Detect which cell encompasses the target text, then output its [x, y] center coordinate. 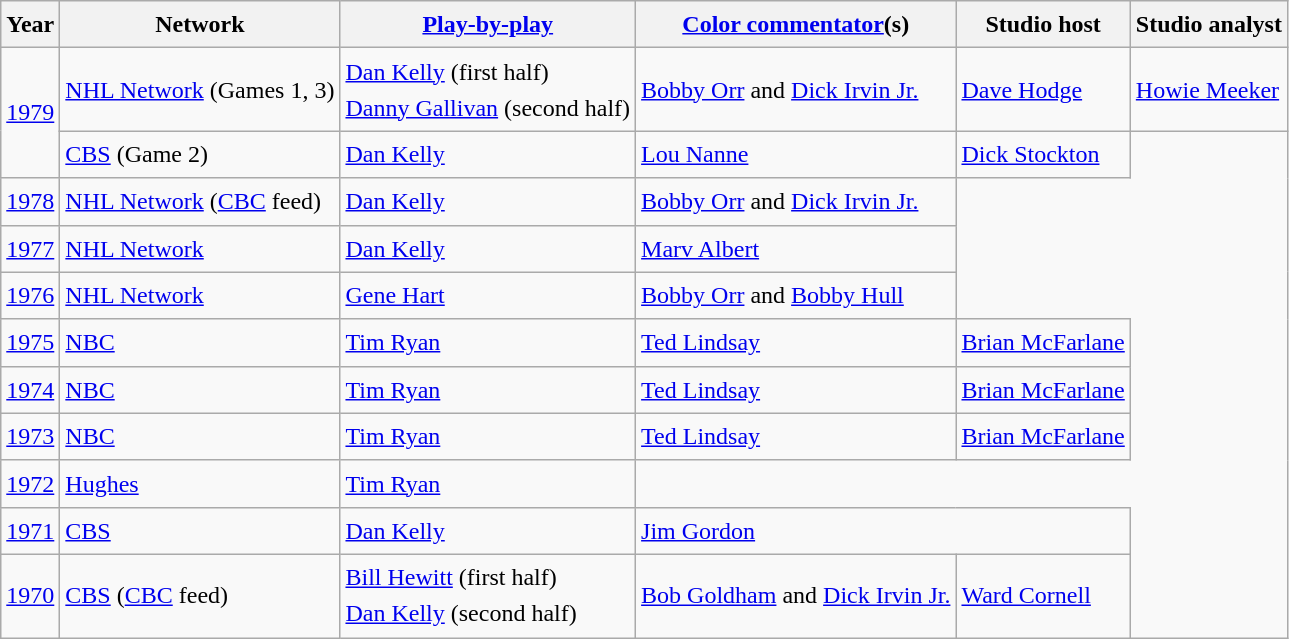
Year [30, 24]
Play-by-play [488, 24]
1978 [30, 202]
CBS (Game 2) [200, 154]
Bobby Orr and Bobby Hull [796, 296]
Bill Hewitt (first half)Dan Kelly (second half) [488, 596]
Gene Hart [488, 296]
Dave Hodge [1043, 90]
1976 [30, 296]
1970 [30, 596]
CBS (CBC feed) [200, 596]
1975 [30, 342]
Lou Nanne [796, 154]
CBS [200, 530]
Bob Goldham and Dick Irvin Jr. [796, 596]
1973 [30, 436]
Studio analyst [1208, 24]
Hughes [200, 484]
Color commentator(s) [796, 24]
Dan Kelly (first half)Danny Gallivan (second half) [488, 90]
1977 [30, 248]
Howie Meeker [1208, 90]
1974 [30, 390]
Marv Albert [796, 248]
NHL Network (CBC feed) [200, 202]
1971 [30, 530]
Ward Cornell [1043, 596]
Dick Stockton [1043, 154]
1972 [30, 484]
1979 [30, 113]
Network [200, 24]
NHL Network (Games 1, 3) [200, 90]
Studio host [1043, 24]
Jim Gordon [884, 530]
